Provide the (X, Y) coordinate of the cell's center where the given text is located.  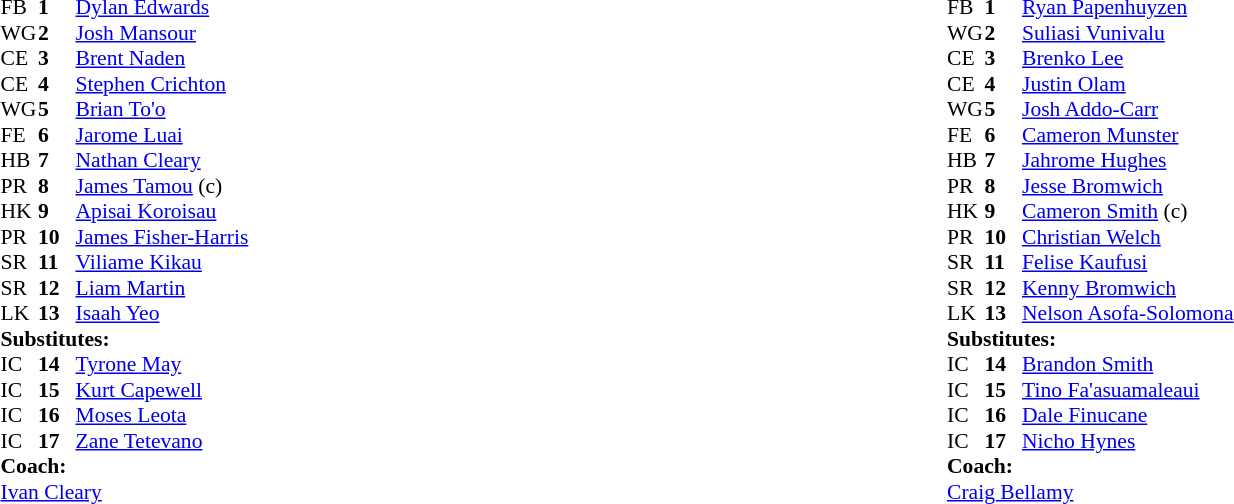
Liam Martin (162, 288)
Jarome Luai (162, 135)
Brian To'o (162, 109)
Brent Naden (162, 59)
Kurt Capewell (162, 390)
Nicho Hynes (1128, 441)
Apisai Koroisau (162, 211)
Viliame Kikau (162, 263)
Justin Olam (1128, 84)
Brenko Lee (1128, 59)
James Tamou (c) (162, 186)
Moses Leota (162, 415)
Felise Kaufusi (1128, 263)
Stephen Crichton (162, 84)
Christian Welch (1128, 237)
Nelson Asofa-Solomona (1128, 313)
Josh Addo-Carr (1128, 109)
Cameron Smith (c) (1128, 211)
Nathan Cleary (162, 161)
Josh Mansour (162, 33)
Suliasi Vunivalu (1128, 33)
Kenny Bromwich (1128, 288)
Zane Tetevano (162, 441)
Brandon Smith (1128, 365)
Jesse Bromwich (1128, 186)
James Fisher-Harris (162, 237)
Cameron Munster (1128, 135)
Dale Finucane (1128, 415)
Isaah Yeo (162, 313)
Tino Fa'asuamaleaui (1128, 390)
Tyrone May (162, 365)
Jahrome Hughes (1128, 161)
